For the text-containing cell, return its midpoint in [X, Y] coordinate format. 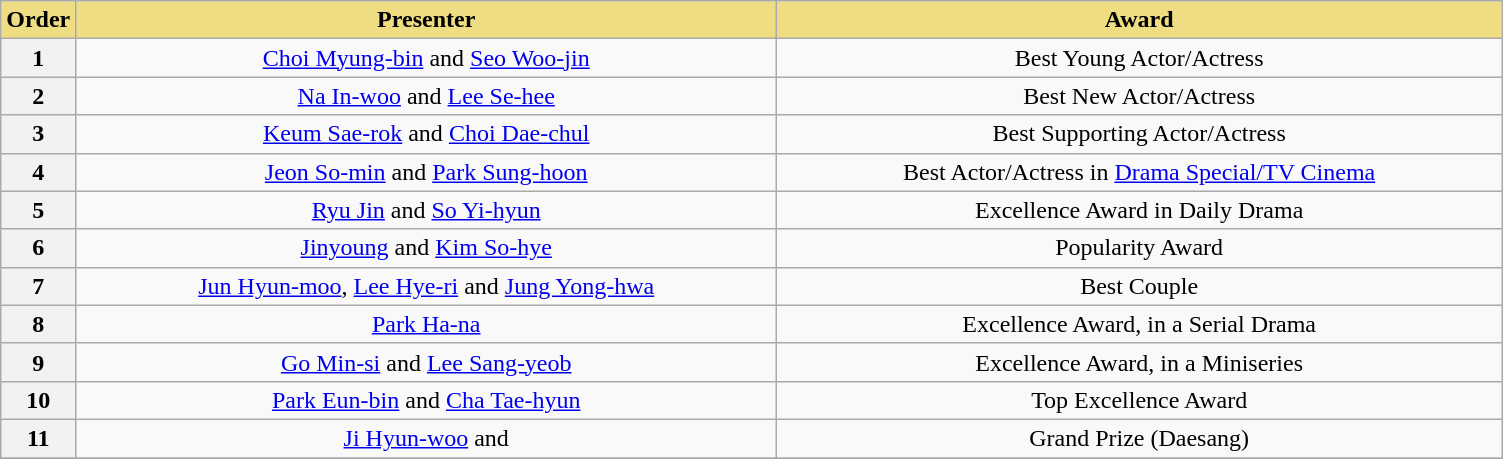
10 [38, 400]
Park Ha-na [426, 324]
5 [38, 210]
Order [38, 20]
3 [38, 134]
Jun Hyun-moo, Lee Hye-ri and Jung Yong-hwa [426, 286]
Best Couple [1140, 286]
Best Actor/Actress in Drama Special/TV Cinema [1140, 172]
11 [38, 438]
Presenter [426, 20]
Jinyoung and Kim So-hye [426, 248]
Na In-woo and Lee Se-hee [426, 96]
Best Supporting Actor/Actress [1140, 134]
4 [38, 172]
Excellence Award in Daily Drama [1140, 210]
Best New Actor/Actress [1140, 96]
Ryu Jin and So Yi-hyun [426, 210]
Park Eun-bin and Cha Tae-hyun [426, 400]
2 [38, 96]
Excellence Award, in a Serial Drama [1140, 324]
Go Min-si and Lee Sang-yeob [426, 362]
Excellence Award, in a Miniseries [1140, 362]
Jeon So-min and Park Sung-hoon [426, 172]
Choi Myung-bin and Seo Woo-jin [426, 58]
8 [38, 324]
1 [38, 58]
7 [38, 286]
Popularity Award [1140, 248]
6 [38, 248]
Award [1140, 20]
9 [38, 362]
Ji Hyun-woo and [426, 438]
Best Young Actor/Actress [1140, 58]
Grand Prize (Daesang) [1140, 438]
Top Excellence Award [1140, 400]
Keum Sae-rok and Choi Dae-chul [426, 134]
